Search for the cell housing the specified text and yield its [x, y] center coordinate. 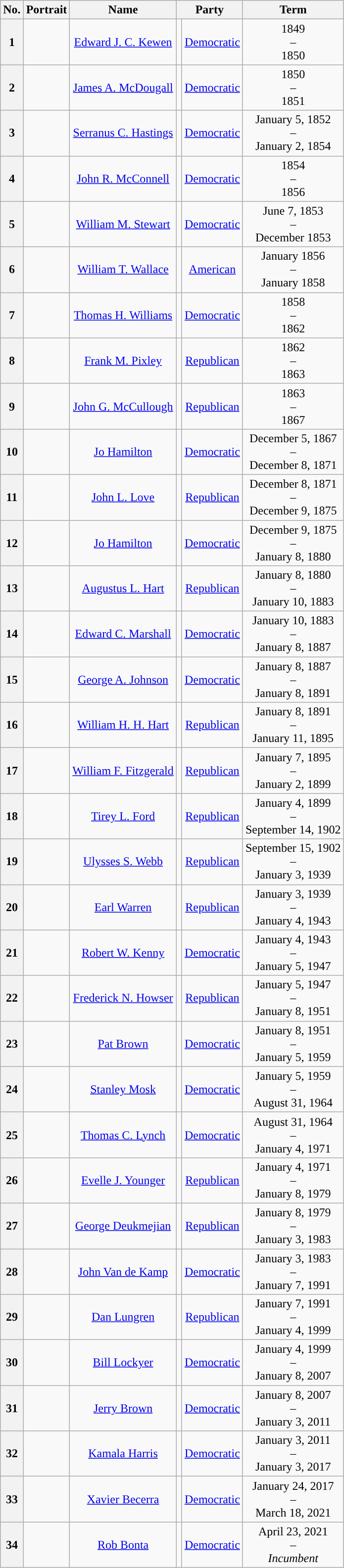
William M. Stewart [123, 224]
1850 – 1851 [293, 88]
William T. Wallace [123, 270]
15 [12, 680]
January 8, 1887 – January 8, 1891 [293, 680]
30 [12, 1363]
12 [12, 543]
25 [12, 1135]
Party [209, 10]
19 [12, 862]
Xavier Becerra [123, 1499]
34 [12, 1545]
January 10, 1883 – January 8, 1887 [293, 634]
32 [12, 1454]
Term [293, 10]
6 [12, 270]
January 5, 1959 – August 31, 1964 [293, 1089]
January 4, 1999 – January 8, 2007 [293, 1363]
January 7, 1895 – January 2, 1899 [293, 771]
29 [12, 1317]
28 [12, 1271]
American [212, 270]
September 15, 1902 – January 3, 1939 [293, 862]
January 5, 1852 – January 2, 1854 [293, 133]
January 24, 2017 – March 18, 2021 [293, 1499]
James A. McDougall [123, 88]
January 5, 1947 – January 8, 1951 [293, 998]
January 4, 1943 – January 5, 1947 [293, 953]
January 8, 2007 – January 3, 2011 [293, 1408]
31 [12, 1408]
Jerry Brown [123, 1408]
11 [12, 497]
22 [12, 998]
7 [12, 315]
1863 – 1867 [293, 406]
January 7, 1991 – January 4, 1999 [293, 1317]
January 8, 1951 – January 5, 1959 [293, 1044]
8 [12, 361]
George A. Johnson [123, 680]
Frederick N. Howser [123, 998]
17 [12, 771]
January 3, 1983 – January 7, 1991 [293, 1271]
13 [12, 589]
14 [12, 634]
William F. Fitzgerald [123, 771]
John R. McConnell [123, 179]
18 [12, 816]
January 4, 1971 – January 8, 1979 [293, 1180]
1854 – 1856 [293, 179]
No. [12, 10]
December 5, 1867 – December 8, 1871 [293, 452]
5 [12, 224]
Robert W. Kenny [123, 953]
Evelle J. Younger [123, 1180]
John L. Love [123, 497]
20 [12, 907]
December 8, 1871 – December 9, 1875 [293, 497]
26 [12, 1180]
Ulysses S. Webb [123, 862]
Edward C. Marshall [123, 634]
Tirey L. Ford [123, 816]
Serranus C. Hastings [123, 133]
January 8, 1880 – January 10, 1883 [293, 589]
Thomas C. Lynch [123, 1135]
John G. McCullough [123, 406]
Stanley Mosk [123, 1089]
Kamala Harris [123, 1454]
Pat Brown [123, 1044]
January 3, 1939 – January 4, 1943 [293, 907]
21 [12, 953]
9 [12, 406]
16 [12, 725]
John Van de Kamp [123, 1271]
33 [12, 1499]
January 8, 1979 – January 3, 1983 [293, 1226]
1849 – 1850 [293, 42]
Bill Lockyer [123, 1363]
Edward J. C. Kewen [123, 42]
April 23, 2021 – Incumbent [293, 1545]
24 [12, 1089]
Portrait [47, 10]
1 [12, 42]
December 9, 1875 – January 8, 1880 [293, 543]
23 [12, 1044]
1858 – 1862 [293, 315]
10 [12, 452]
2 [12, 88]
Name [123, 10]
George Deukmejian [123, 1226]
January 1856 – January 1858 [293, 270]
3 [12, 133]
Earl Warren [123, 907]
William H. H. Hart [123, 725]
Frank M. Pixley [123, 361]
4 [12, 179]
January 8, 1891 – January 11, 1895 [293, 725]
Dan Lungren [123, 1317]
Rob Bonta [123, 1545]
Augustus L. Hart [123, 589]
Thomas H. Williams [123, 315]
January 3, 2011 – January 3, 2017 [293, 1454]
January 4, 1899 – September 14, 1902 [293, 816]
27 [12, 1226]
June 7, 1853 – December 1853 [293, 224]
August 31, 1964 – January 4, 1971 [293, 1135]
1862 – 1863 [293, 361]
